Pinpoint the cell where the given text exists, returning its (X, Y) midpoint coordinate. 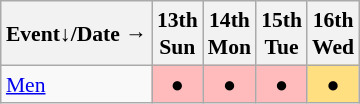
Men (76, 84)
16thWed (333, 33)
14thMon (230, 33)
13thSun (178, 33)
15thTue (282, 33)
Event↓/Date → (76, 33)
